Identify which cell holds the provided text, then report its (x, y) central coordinate. 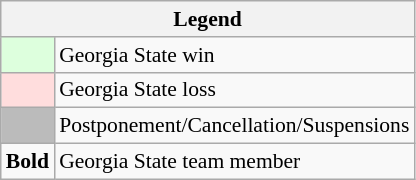
Postponement/Cancellation/Suspensions (234, 126)
Georgia State team member (234, 162)
Legend (208, 19)
Georgia State win (234, 55)
Bold (28, 162)
Georgia State loss (234, 90)
